Identify which cell holds the provided text, then report its [X, Y] central coordinate. 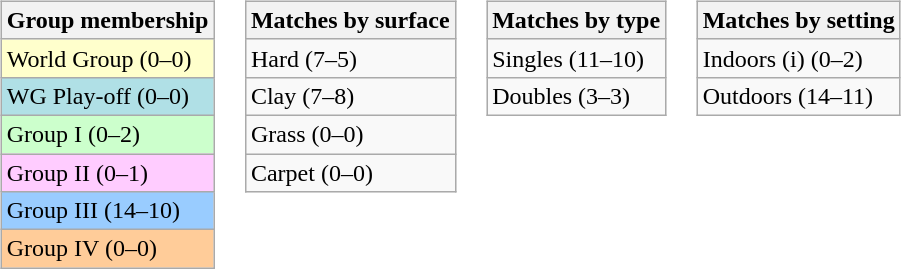
World Group (0–0) [108, 58]
Outdoors (14–11) [798, 96]
WG Play-off (0–0) [108, 96]
Grass (0–0) [350, 134]
Group membership [108, 20]
Indoors (i) (0–2) [798, 58]
Clay (7–8) [350, 96]
Doubles (3–3) [576, 96]
Group III (14–10) [108, 211]
Hard (7–5) [350, 58]
Matches by setting [798, 20]
Singles (11–10) [576, 58]
Group II (0–1) [108, 173]
Matches by surface [350, 20]
Matches by type [576, 20]
Group IV (0–0) [108, 249]
Group I (0–2) [108, 134]
Carpet (0–0) [350, 173]
